Provide the [x, y] coordinate of the cell's center where the given text is located.  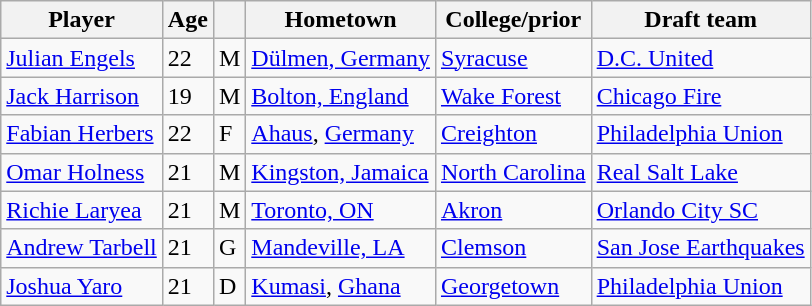
Real Salt Lake [700, 172]
Akron [513, 210]
G [229, 248]
F [229, 134]
Fabian Herbers [82, 134]
Kingston, Jamaica [341, 172]
Joshua Yaro [82, 286]
Andrew Tarbell [82, 248]
Georgetown [513, 286]
Age [188, 20]
Mandeville, LA [341, 248]
Richie Laryea [82, 210]
Julian Engels [82, 58]
Jack Harrison [82, 96]
Toronto, ON [341, 210]
Dülmen, Germany [341, 58]
D [229, 286]
Omar Holness [82, 172]
Syracuse [513, 58]
Draft team [700, 20]
College/prior [513, 20]
North Carolina [513, 172]
Ahaus, Germany [341, 134]
Orlando City SC [700, 210]
Clemson [513, 248]
D.C. United [700, 58]
Player [82, 20]
19 [188, 96]
Hometown [341, 20]
San Jose Earthquakes [700, 248]
Chicago Fire [700, 96]
Creighton [513, 134]
Wake Forest [513, 96]
Bolton, England [341, 96]
Kumasi, Ghana [341, 286]
